Provide the (X, Y) coordinate of the cell's center where the given text is located.  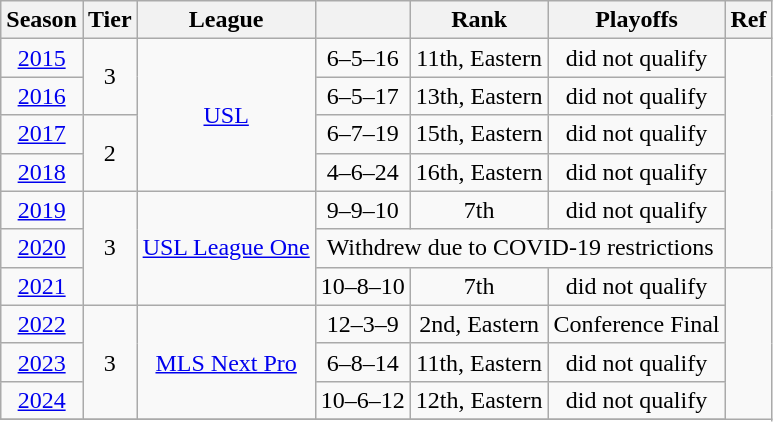
2nd, Eastern (479, 324)
15th, Eastern (479, 134)
2024 (42, 400)
Withdrew due to COVID-19 restrictions (520, 248)
6–5–16 (362, 58)
2021 (42, 286)
4–6–24 (362, 172)
2015 (42, 58)
6–8–14 (362, 362)
10–6–12 (362, 400)
2023 (42, 362)
Playoffs (636, 20)
Rank (479, 20)
13th, Eastern (479, 96)
USL (226, 115)
USL League One (226, 248)
Tier (110, 20)
2017 (42, 134)
6–7–19 (362, 134)
2 (110, 153)
2022 (42, 324)
Ref (748, 20)
6–5–17 (362, 96)
Season (42, 20)
Conference Final (636, 324)
2018 (42, 172)
12–3–9 (362, 324)
2016 (42, 96)
9–9–10 (362, 210)
2020 (42, 248)
2019 (42, 210)
12th, Eastern (479, 400)
16th, Eastern (479, 172)
MLS Next Pro (226, 362)
10–8–10 (362, 286)
League (226, 20)
